For the text-containing cell, return its midpoint in [x, y] coordinate format. 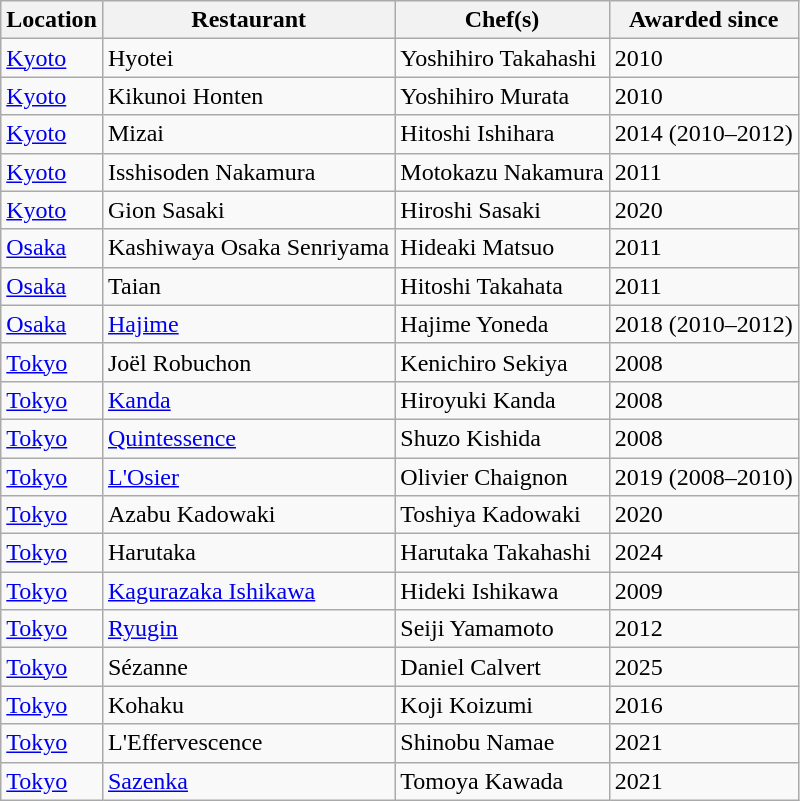
Awarded since [704, 20]
Ryugin [248, 629]
Gion Sasaki [248, 210]
Toshiya Kadowaki [502, 515]
L'Effervescence [248, 743]
Harutaka [248, 553]
Hajime [248, 324]
Hitoshi Takahata [502, 286]
Yoshihiro Takahashi [502, 58]
Hideaki Matsuo [502, 248]
Seiji Yamamoto [502, 629]
2014 (2010–2012) [704, 134]
2025 [704, 667]
Kashiwaya Osaka Senriyama [248, 248]
L'Osier [248, 477]
Tomoya Kawada [502, 781]
Hideki Ishikawa [502, 591]
Shuzo Kishida [502, 438]
Joël Robuchon [248, 362]
Hyotei [248, 58]
Daniel Calvert [502, 667]
Kagurazaka Ishikawa [248, 591]
Quintessence [248, 438]
Kanda [248, 400]
Harutaka Takahashi [502, 553]
2016 [704, 705]
Hiroshi Sasaki [502, 210]
2018 (2010–2012) [704, 324]
Hiroyuki Kanda [502, 400]
Isshisoden Nakamura [248, 172]
Azabu Kadowaki [248, 515]
2009 [704, 591]
Chef(s) [502, 20]
Location [52, 20]
Mizai [248, 134]
Motokazu Nakamura [502, 172]
Kenichiro Sekiya [502, 362]
Kikunoi Honten [248, 96]
Yoshihiro Murata [502, 96]
2012 [704, 629]
Hitoshi Ishihara [502, 134]
Sézanne [248, 667]
Hajime Yoneda [502, 324]
2024 [704, 553]
Koji Koizumi [502, 705]
Sazenka [248, 781]
2019 (2008–2010) [704, 477]
Kohaku [248, 705]
Shinobu Namae [502, 743]
Taian [248, 286]
Restaurant [248, 20]
Olivier Chaignon [502, 477]
